Find where the given text appears and provide that cell's center as (x, y) coordinate. 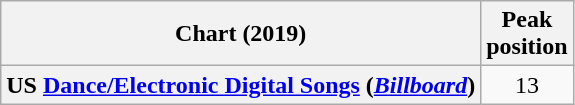
13 (527, 85)
Chart (2019) (241, 34)
Peakposition (527, 34)
US Dance/Electronic Digital Songs (Billboard) (241, 85)
